From the cell containing the given text, extract its center point as (X, Y) coordinate. 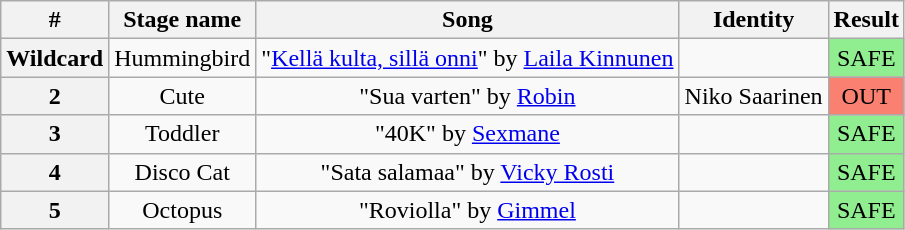
Disco Cat (182, 172)
4 (55, 172)
Identity (754, 20)
"Roviolla" by Gimmel (468, 210)
Result (866, 20)
"Sua varten" by Robin (468, 96)
# (55, 20)
Hummingbird (182, 58)
OUT (866, 96)
"Sata salamaa" by Vicky Rosti (468, 172)
Wildcard (55, 58)
Stage name (182, 20)
"40K" by Sexmane (468, 134)
"Kellä kulta, sillä onni" by Laila Kinnunen (468, 58)
2 (55, 96)
5 (55, 210)
Song (468, 20)
Toddler (182, 134)
Cute (182, 96)
Niko Saarinen (754, 96)
3 (55, 134)
Octopus (182, 210)
